Detect which cell encompasses the target text, then output its [X, Y] center coordinate. 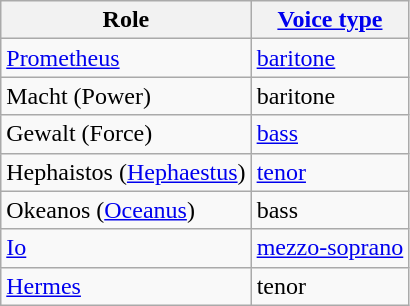
Io [126, 248]
Role [126, 20]
Macht (Power) [126, 96]
Okeanos (Oceanus) [126, 210]
Hermes [126, 286]
Gewalt (Force) [126, 134]
Prometheus [126, 58]
Voice type [330, 20]
Hephaistos (Hephaestus) [126, 172]
mezzo-soprano [330, 248]
